Capture the cell that displays the provided text and extract its [x, y] central coordinate. 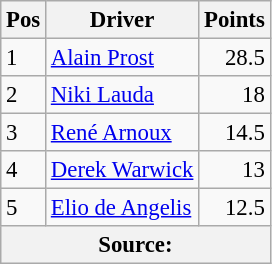
18 [234, 95]
1 [24, 58]
3 [24, 133]
5 [24, 208]
13 [234, 170]
28.5 [234, 58]
2 [24, 95]
4 [24, 170]
14.5 [234, 133]
Points [234, 20]
Alain Prost [122, 58]
Driver [122, 20]
Derek Warwick [122, 170]
Niki Lauda [122, 95]
Pos [24, 20]
René Arnoux [122, 133]
Source: [136, 245]
Elio de Angelis [122, 208]
12.5 [234, 208]
